Find where the given text appears and provide that cell's center as (x, y) coordinate. 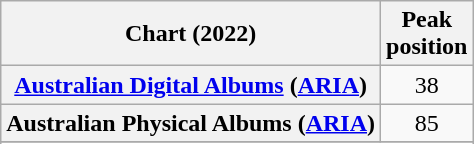
Australian Digital Albums (ARIA) (191, 85)
38 (427, 85)
Peakposition (427, 34)
85 (427, 123)
Chart (2022) (191, 34)
Australian Physical Albums (ARIA) (191, 123)
